For the text-containing cell, return its midpoint in (x, y) coordinate format. 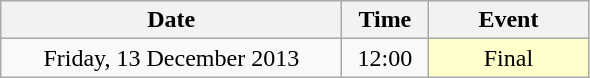
Time (385, 20)
Date (172, 20)
12:00 (385, 58)
Friday, 13 December 2013 (172, 58)
Final (508, 58)
Event (508, 20)
